Find where the given text appears and provide that cell's center as [X, Y] coordinate. 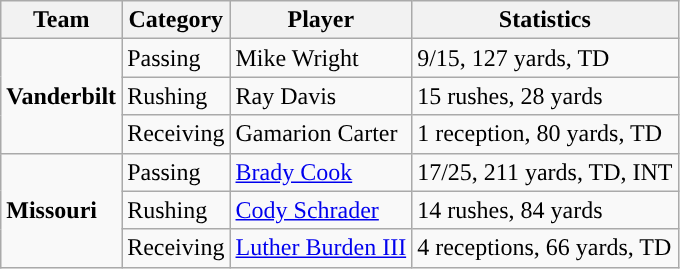
14 rushes, 84 yards [545, 210]
Mike Wright [321, 58]
15 rushes, 28 yards [545, 96]
Missouri [62, 210]
1 reception, 80 yards, TD [545, 134]
Player [321, 20]
Gamarion Carter [321, 134]
Statistics [545, 20]
Vanderbilt [62, 96]
Luther Burden III [321, 248]
4 receptions, 66 yards, TD [545, 248]
Brady Cook [321, 172]
Ray Davis [321, 96]
Team [62, 20]
9/15, 127 yards, TD [545, 58]
Category [176, 20]
Cody Schrader [321, 210]
17/25, 211 yards, TD, INT [545, 172]
